Return [X, Y] of the center of cell containing provided text 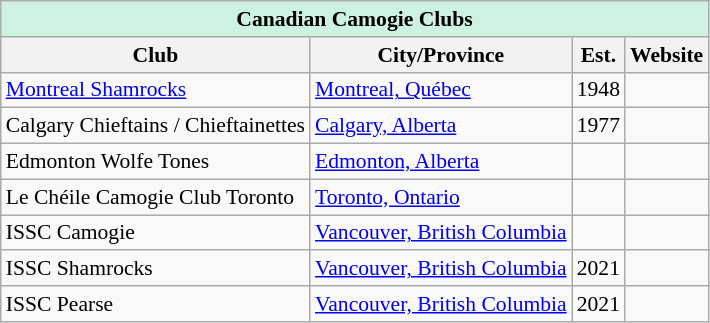
ISSC Shamrocks [156, 269]
Edmonton, Alberta [441, 162]
1977 [598, 126]
Montreal, Québec [441, 90]
Montreal Shamrocks [156, 90]
Club [156, 55]
Calgary, Alberta [441, 126]
Toronto, Ontario [441, 197]
1948 [598, 90]
ISSC Camogie [156, 233]
Canadian Camogie Clubs [355, 19]
Edmonton Wolfe Tones [156, 162]
ISSC Pearse [156, 304]
Website [666, 55]
Est. [598, 55]
Le Chéile Camogie Club Toronto [156, 197]
Calgary Chieftains / Chieftainettes [156, 126]
City/Province [441, 55]
